For the text-containing cell, return its midpoint in [x, y] coordinate format. 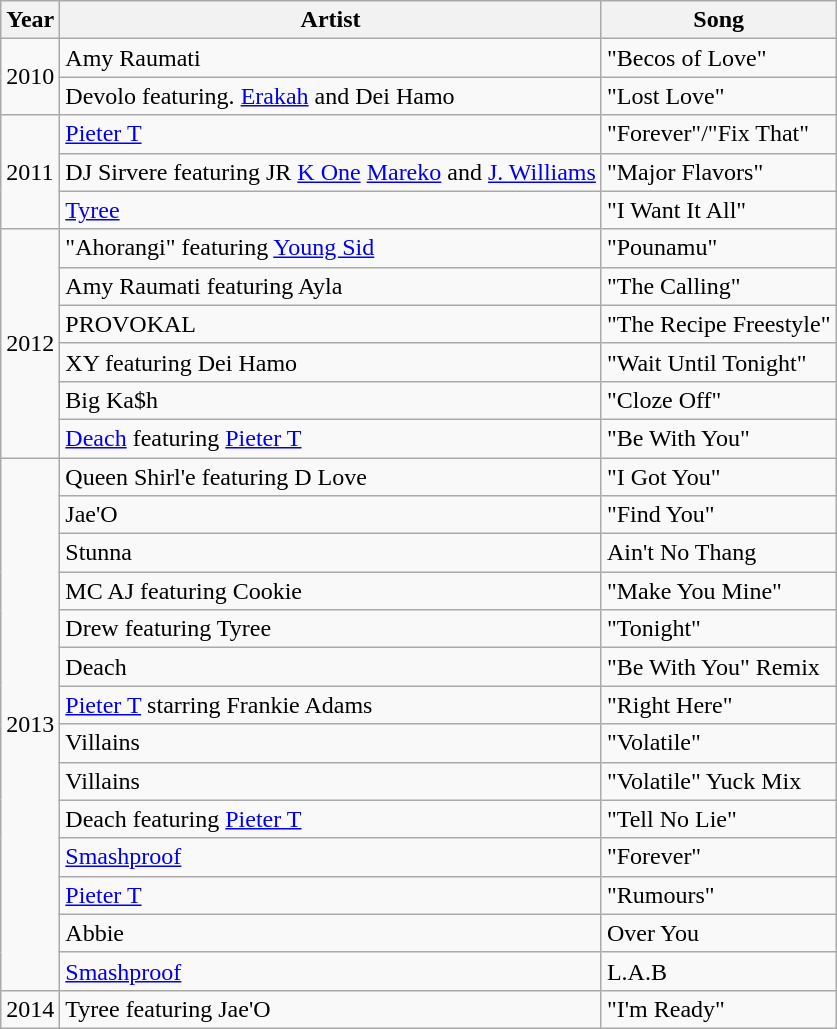
"Lost Love" [718, 96]
Deach [331, 667]
"Rumours" [718, 895]
"Cloze Off" [718, 400]
Artist [331, 20]
Jae'O [331, 515]
Drew featuring Tyree [331, 629]
Abbie [331, 933]
Devolo featuring. Erakah and Dei Hamo [331, 96]
"Pounamu" [718, 248]
Tyree featuring Jae'O [331, 1009]
"Volatile" [718, 743]
2010 [30, 77]
"Forever"/"Fix That" [718, 134]
Amy Raumati featuring Ayla [331, 286]
Amy Raumati [331, 58]
DJ Sirvere featuring JR K One Mareko and J. Williams [331, 172]
"Find You" [718, 515]
"Make You Mine" [718, 591]
Big Ka$h [331, 400]
"Major Flavors" [718, 172]
Queen Shirl'e featuring D Love [331, 477]
Stunna [331, 553]
2013 [30, 724]
2011 [30, 172]
Year [30, 20]
"Be With You" [718, 438]
"Tell No Lie" [718, 819]
Song [718, 20]
L.A.B [718, 971]
"Right Here" [718, 705]
"Tonight" [718, 629]
2014 [30, 1009]
Ain't No Thang [718, 553]
"Wait Until Tonight" [718, 362]
Over You [718, 933]
"Becos of Love" [718, 58]
2012 [30, 343]
"The Recipe Freestyle" [718, 324]
Pieter T starring Frankie Adams [331, 705]
"Ahorangi" featuring Young Sid [331, 248]
"I'm Ready" [718, 1009]
"Be With You" Remix [718, 667]
Tyree [331, 210]
PROVOKAL [331, 324]
"Forever" [718, 857]
XY featuring Dei Hamo [331, 362]
"The Calling" [718, 286]
"I Got You" [718, 477]
"Volatile" Yuck Mix [718, 781]
"I Want It All" [718, 210]
MC AJ featuring Cookie [331, 591]
